Output the [X, Y] coordinate of the center of the cell containing the given text.  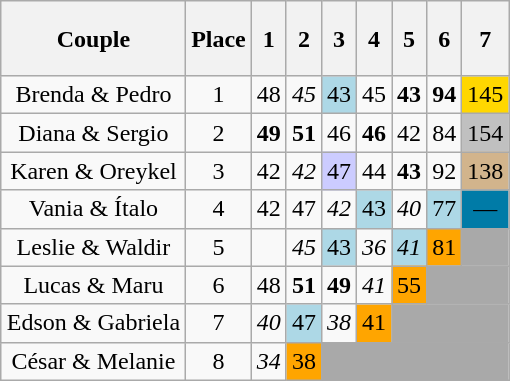
145 [486, 95]
92 [444, 171]
77 [444, 209]
44 [374, 171]
36 [374, 247]
Diana & Sergio [93, 133]
Edson & Gabriela [93, 323]
Place [219, 38]
34 [268, 361]
Karen & Oreykel [93, 171]
55 [410, 285]
81 [444, 247]
154 [486, 133]
Couple [93, 38]
84 [444, 133]
Leslie & Waldir [93, 247]
138 [486, 171]
César & Melanie [93, 361]
8 [219, 361]
Vania & Ítalo [93, 209]
Lucas & Maru [93, 285]
Brenda & Pedro [93, 95]
94 [444, 95]
— [486, 209]
